Return the [X, Y] coordinate for the center point of the cell that contains the specified text.  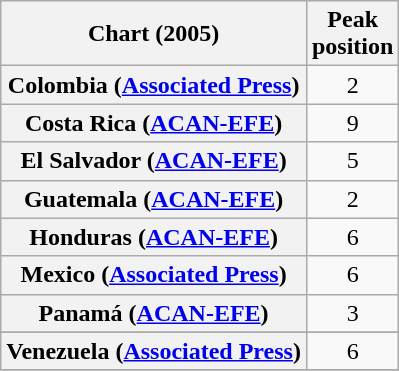
Panamá (ACAN-EFE) [154, 313]
3 [352, 313]
Colombia (Associated Press) [154, 85]
Peak position [352, 34]
Venezuela (Associated Press) [154, 351]
Guatemala (ACAN-EFE) [154, 199]
Chart (2005) [154, 34]
Costa Rica (ACAN-EFE) [154, 123]
5 [352, 161]
El Salvador (ACAN-EFE) [154, 161]
Mexico (Associated Press) [154, 275]
Honduras (ACAN-EFE) [154, 237]
9 [352, 123]
